Search for the cell housing the specified text and yield its (x, y) center coordinate. 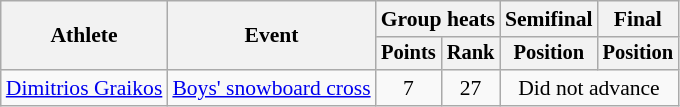
Athlete (84, 36)
7 (409, 88)
Boys' snowboard cross (271, 88)
Final (638, 19)
Semifinal (549, 19)
Rank (470, 54)
Dimitrios Graikos (84, 88)
Event (271, 36)
Did not advance (589, 88)
Points (409, 54)
27 (470, 88)
Group heats (438, 19)
